Determine the [x, y] coordinate at the center of the cell enclosing the given text.  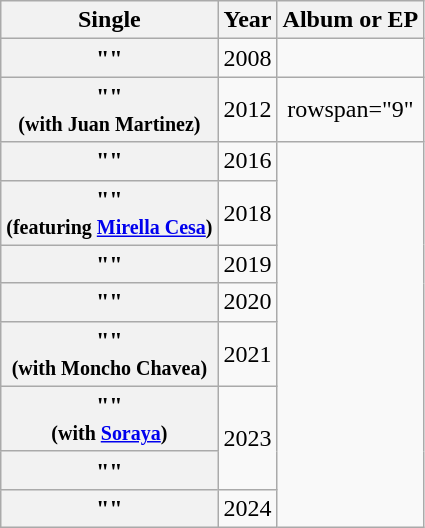
2023 [248, 438]
2012 [248, 110]
Single [110, 20]
Album or EP [350, 20]
2008 [248, 58]
2019 [248, 264]
2016 [248, 161]
""(featuring Mirella Cesa) [110, 212]
2024 [248, 508]
2021 [248, 354]
2018 [248, 212]
""(with Moncho Chavea) [110, 354]
rowspan="9" [350, 110]
Year [248, 20]
""(with Soraya) [110, 418]
2020 [248, 302]
""(with Juan Martinez) [110, 110]
